Provide the [X, Y] coordinate of the cell's center where the given text is located.  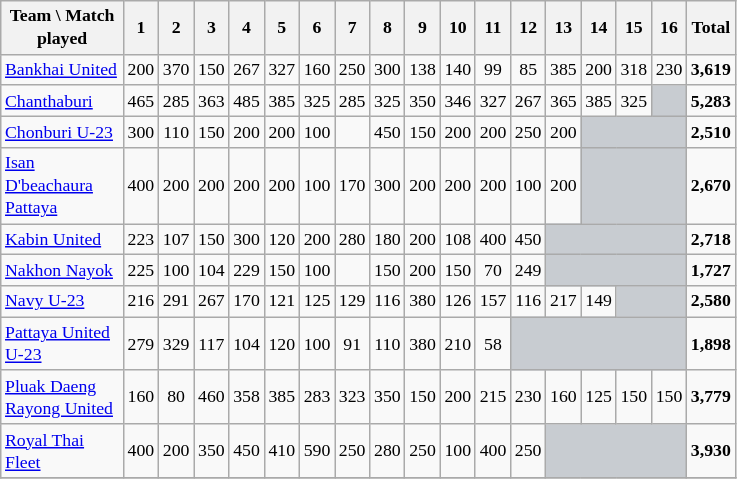
485 [246, 100]
117 [212, 344]
1 [140, 28]
410 [282, 451]
Navy U-23 [62, 302]
121 [282, 302]
Royal Thai Fleet [62, 451]
Pluak Daeng Rayong United [62, 397]
11 [492, 28]
91 [352, 344]
Bankhai United [62, 70]
Team \ Match played [62, 28]
149 [598, 302]
107 [176, 238]
129 [352, 302]
12 [528, 28]
2,580 [712, 302]
126 [458, 302]
Chanthaburi [62, 100]
346 [458, 100]
80 [176, 397]
3,930 [712, 451]
Chonburi U-23 [62, 132]
138 [422, 70]
323 [352, 397]
249 [528, 270]
16 [668, 28]
318 [634, 70]
1,898 [712, 344]
7 [352, 28]
1,727 [712, 270]
99 [492, 70]
370 [176, 70]
217 [564, 302]
465 [140, 100]
4 [246, 28]
229 [246, 270]
460 [212, 397]
358 [246, 397]
2 [176, 28]
5 [282, 28]
Nakhon Nayok [62, 270]
180 [388, 238]
Total [712, 28]
225 [140, 270]
365 [564, 100]
5,283 [712, 100]
2,510 [712, 132]
291 [176, 302]
14 [598, 28]
58 [492, 344]
3,779 [712, 397]
157 [492, 302]
Kabin United [62, 238]
216 [140, 302]
13 [564, 28]
363 [212, 100]
85 [528, 70]
10 [458, 28]
Pattaya United U-23 [62, 344]
108 [458, 238]
223 [140, 238]
140 [458, 70]
8 [388, 28]
2,670 [712, 185]
329 [176, 344]
2,718 [712, 238]
15 [634, 28]
3,619 [712, 70]
210 [458, 344]
215 [492, 397]
3 [212, 28]
279 [140, 344]
590 [316, 451]
6 [316, 28]
9 [422, 28]
283 [316, 397]
Isan D'beachaura Pattaya [62, 185]
70 [492, 270]
